Locate the cell with the specified text and output its (X, Y) center coordinate. 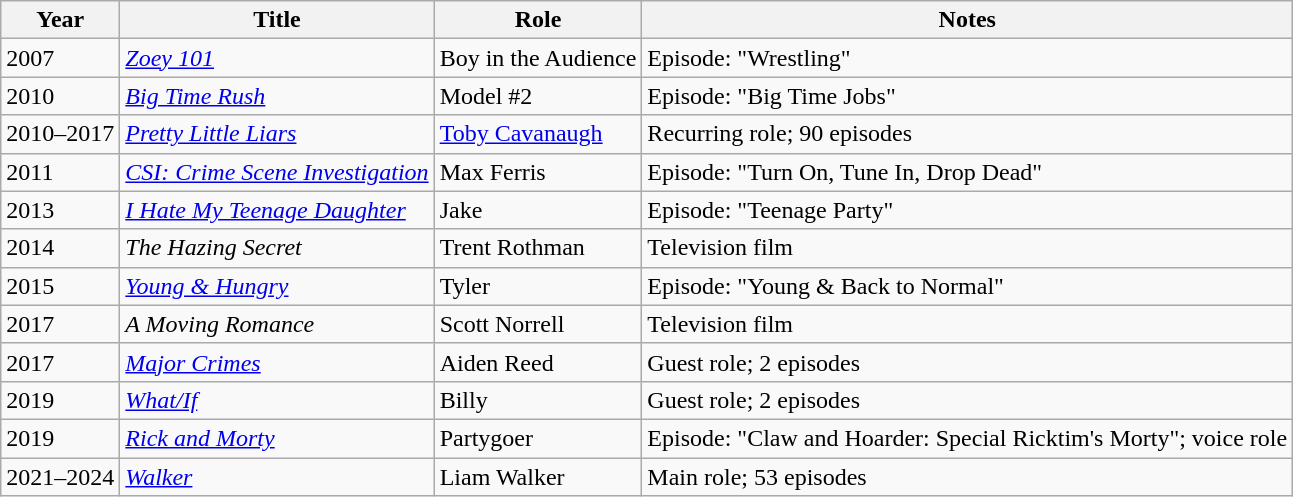
2010–2017 (60, 134)
Role (538, 20)
Episode: "Claw and Hoarder: Special Ricktim's Morty"; voice role (968, 438)
Title (277, 20)
Scott Norrell (538, 324)
What/If (277, 400)
Partygoer (538, 438)
Notes (968, 20)
I Hate My Teenage Daughter (277, 210)
A Moving Romance (277, 324)
2013 (60, 210)
CSI: Crime Scene Investigation (277, 172)
Model #2 (538, 96)
Boy in the Audience (538, 58)
Episode: "Big Time Jobs" (968, 96)
Young & Hungry (277, 286)
The Hazing Secret (277, 248)
Tyler (538, 286)
2021–2024 (60, 477)
2014 (60, 248)
Main role; 53 episodes (968, 477)
Episode: "Young & Back to Normal" (968, 286)
Zoey 101 (277, 58)
Liam Walker (538, 477)
Max Ferris (538, 172)
Aiden Reed (538, 362)
Episode: "Turn On, Tune In, Drop Dead" (968, 172)
Recurring role; 90 episodes (968, 134)
2011 (60, 172)
Pretty Little Liars (277, 134)
Jake (538, 210)
Trent Rothman (538, 248)
Billy (538, 400)
Big Time Rush (277, 96)
Toby Cavanaugh (538, 134)
Year (60, 20)
Walker (277, 477)
2007 (60, 58)
Rick and Morty (277, 438)
Episode: "Wrestling" (968, 58)
Major Crimes (277, 362)
2015 (60, 286)
2010 (60, 96)
Episode: "Teenage Party" (968, 210)
